Determine the (X, Y) coordinate at the center of the cell enclosing the given text.  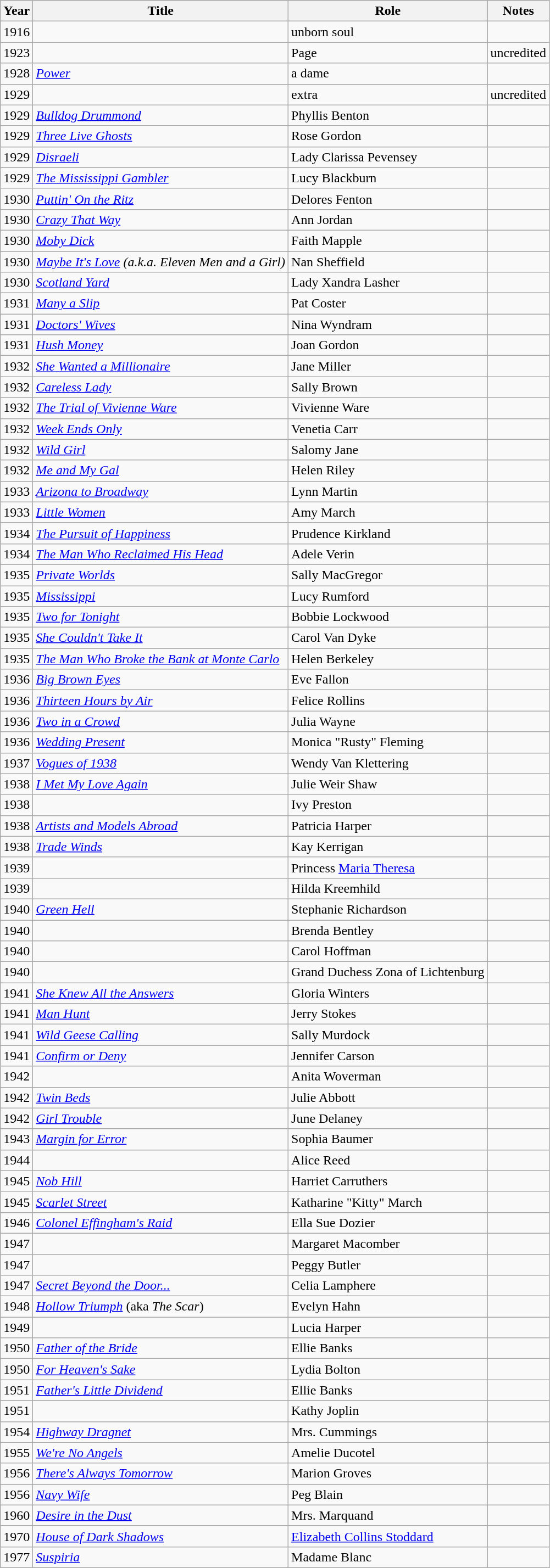
Vivienne Ware (388, 408)
Carol Hoffman (388, 951)
She Wanted a Millionaire (160, 366)
Sally Murdock (388, 1035)
She Couldn't Take It (160, 638)
Joan Gordon (388, 345)
Eve Fallon (388, 680)
Rose Gordon (388, 136)
House of Dark Shadows (160, 1536)
Kathy Joplin (388, 1411)
Julia Wayne (388, 721)
Puttin' On the Ritz (160, 199)
Title (160, 11)
Lydia Bolton (388, 1369)
Lady Xandra Lasher (388, 283)
Jerry Stokes (388, 1014)
Green Hell (160, 909)
Harriet Carruthers (388, 1181)
Brenda Bentley (388, 931)
Pat Coster (388, 304)
Two in a Crowd (160, 721)
Notes (518, 11)
Venetia Carr (388, 429)
1937 (16, 763)
Careless Lady (160, 387)
1948 (16, 1307)
Me and My Gal (160, 471)
1923 (16, 53)
Power (160, 74)
1928 (16, 74)
Peggy Butler (388, 1264)
a dame (388, 74)
1955 (16, 1453)
Evelyn Hahn (388, 1307)
The Man Who Broke the Bank at Monte Carlo (160, 659)
Disraeli (160, 157)
Lady Clarissa Pevensey (388, 157)
Mrs. Cummings (388, 1432)
Lucy Blackburn (388, 178)
Ivy Preston (388, 805)
There's Always Tomorrow (160, 1474)
Wedding Present (160, 742)
Sally MacGregor (388, 575)
Phyllis Benton (388, 115)
Private Worlds (160, 575)
Margin for Error (160, 1139)
Felice Rollins (388, 701)
Julie Weir Shaw (388, 784)
Kay Kerrigan (388, 847)
Navy Wife (160, 1494)
Patricia Harper (388, 826)
Amelie Ducotel (388, 1453)
Stephanie Richardson (388, 909)
Mrs. Marquand (388, 1515)
Crazy That Way (160, 220)
Hush Money (160, 345)
Lucia Harper (388, 1328)
Bulldog Drummond (160, 115)
Many a Slip (160, 304)
Two for Tonight (160, 617)
Katharine "Kitty" March (388, 1202)
Margaret Macomber (388, 1244)
Helen Riley (388, 471)
Lynn Martin (388, 491)
For Heaven's Sake (160, 1369)
1946 (16, 1223)
Mississippi (160, 596)
1954 (16, 1432)
Julie Abbott (388, 1097)
Peg Blain (388, 1494)
1949 (16, 1328)
Artists and Models Abroad (160, 826)
Man Hunt (160, 1014)
Wild Geese Calling (160, 1035)
Amy March (388, 512)
Desire in the Dust (160, 1515)
The Man Who Reclaimed His Head (160, 554)
Father's Little Dividend (160, 1390)
Scotland Yard (160, 283)
Nan Sheffield (388, 262)
Highway Dragnet (160, 1432)
Confirm or Deny (160, 1056)
Wendy Van Klettering (388, 763)
Ella Sue Dozier (388, 1223)
Arizona to Broadway (160, 491)
Colonel Effingham's Raid (160, 1223)
Hollow Triumph (aka The Scar) (160, 1307)
Salomy Jane (388, 450)
Adele Verin (388, 554)
Monica "Rusty" Fleming (388, 742)
Princess Maria Theresa (388, 867)
Thirteen Hours by Air (160, 701)
Doctors' Wives (160, 324)
Anita Woverman (388, 1077)
Helen Berkeley (388, 659)
extra (388, 94)
Delores Fenton (388, 199)
Faith Mapple (388, 240)
The Mississippi Gambler (160, 178)
The Trial of Vivienne Ware (160, 408)
Nina Wyndram (388, 324)
Suspiria (160, 1557)
Jane Miller (388, 366)
Jennifer Carson (388, 1056)
Girl Trouble (160, 1118)
Twin Beds (160, 1097)
Week Ends Only (160, 429)
She Knew All the Answers (160, 993)
Father of the Bride (160, 1348)
Sophia Baumer (388, 1139)
Madame Blanc (388, 1557)
Moby Dick (160, 240)
1943 (16, 1139)
1916 (16, 32)
1970 (16, 1536)
Three Live Ghosts (160, 136)
Bobbie Lockwood (388, 617)
Alice Reed (388, 1160)
Role (388, 11)
Carol Van Dyke (388, 638)
Trade Winds (160, 847)
Maybe It's Love (a.k.a. Eleven Men and a Girl) (160, 262)
Celia Lamphere (388, 1286)
Secret Beyond the Door... (160, 1286)
Wild Girl (160, 450)
1944 (16, 1160)
Sally Brown (388, 387)
Hilda Kreemhild (388, 888)
I Met My Love Again (160, 784)
Year (16, 11)
Big Brown Eyes (160, 680)
Page (388, 53)
Little Women (160, 512)
Ann Jordan (388, 220)
The Pursuit of Happiness (160, 533)
unborn soul (388, 32)
1960 (16, 1515)
Prudence Kirkland (388, 533)
We're No Angels (160, 1453)
Vogues of 1938 (160, 763)
1977 (16, 1557)
June Delaney (388, 1118)
Nob Hill (160, 1181)
Scarlet Street (160, 1202)
Lucy Rumford (388, 596)
Gloria Winters (388, 993)
Elizabeth Collins Stoddard (388, 1536)
Grand Duchess Zona of Lichtenburg (388, 972)
Marion Groves (388, 1474)
